Pinpoint the cell where the given text exists, returning its (x, y) midpoint coordinate. 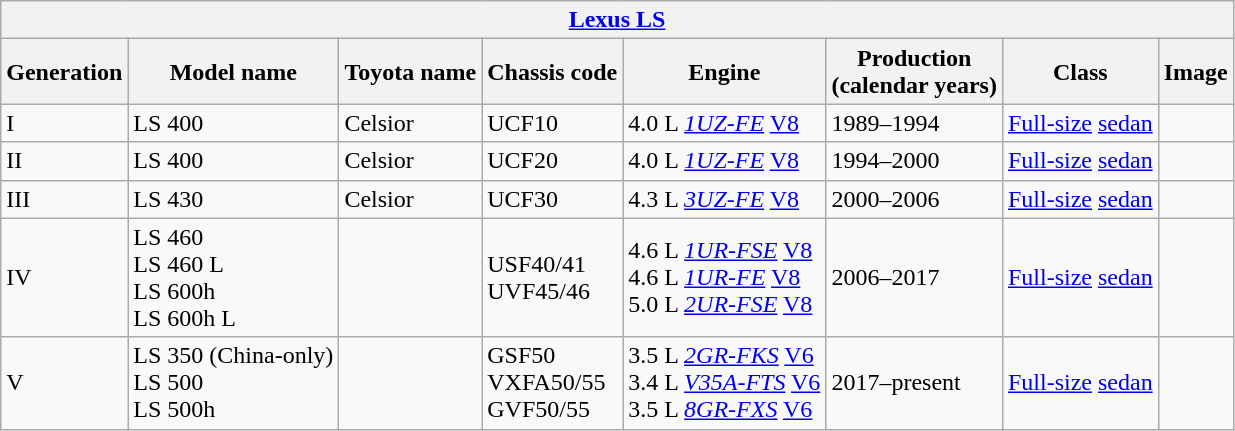
UCF30 (552, 199)
I (64, 123)
LS 430 (234, 199)
V (64, 383)
III (64, 199)
UCF10 (552, 123)
Production(calendar years) (914, 72)
4.6 L 1UR-FSE V84.6 L 1UR-FE V85.0 L 2UR-FSE V8 (724, 278)
LS 350 (China-only)LS 500LS 500h (234, 383)
Generation (64, 72)
GSF50VXFA50/55GVF50/55 (552, 383)
Toyota name (410, 72)
LS 460LS 460 LLS 600hLS 600h L (234, 278)
2017–present (914, 383)
II (64, 161)
Engine (724, 72)
Image (1196, 72)
1989–1994 (914, 123)
UCF20 (552, 161)
4.3 L 3UZ-FE V8 (724, 199)
2000–2006 (914, 199)
Model name (234, 72)
Class (1080, 72)
USF40/41UVF45/46 (552, 278)
2006–2017 (914, 278)
3.5 L 2GR-FKS V63.4 L V35A-FTS V63.5 L 8GR-FXS V6 (724, 383)
1994–2000 (914, 161)
Chassis code (552, 72)
Lexus LS (617, 20)
IV (64, 278)
